Provide the (X, Y) coordinate of the cell's center where the given text is located.  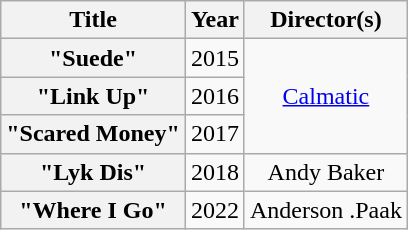
"Scared Money" (94, 134)
Year (214, 20)
2018 (214, 172)
Director(s) (326, 20)
2015 (214, 58)
Anderson .Paak (326, 210)
"Where I Go" (94, 210)
2017 (214, 134)
Title (94, 20)
Calmatic (326, 96)
2016 (214, 96)
"Lyk Dis" (94, 172)
"Link Up" (94, 96)
"Suede" (94, 58)
Andy Baker (326, 172)
2022 (214, 210)
